Find where the given text appears and provide that cell's center as (X, Y) coordinate. 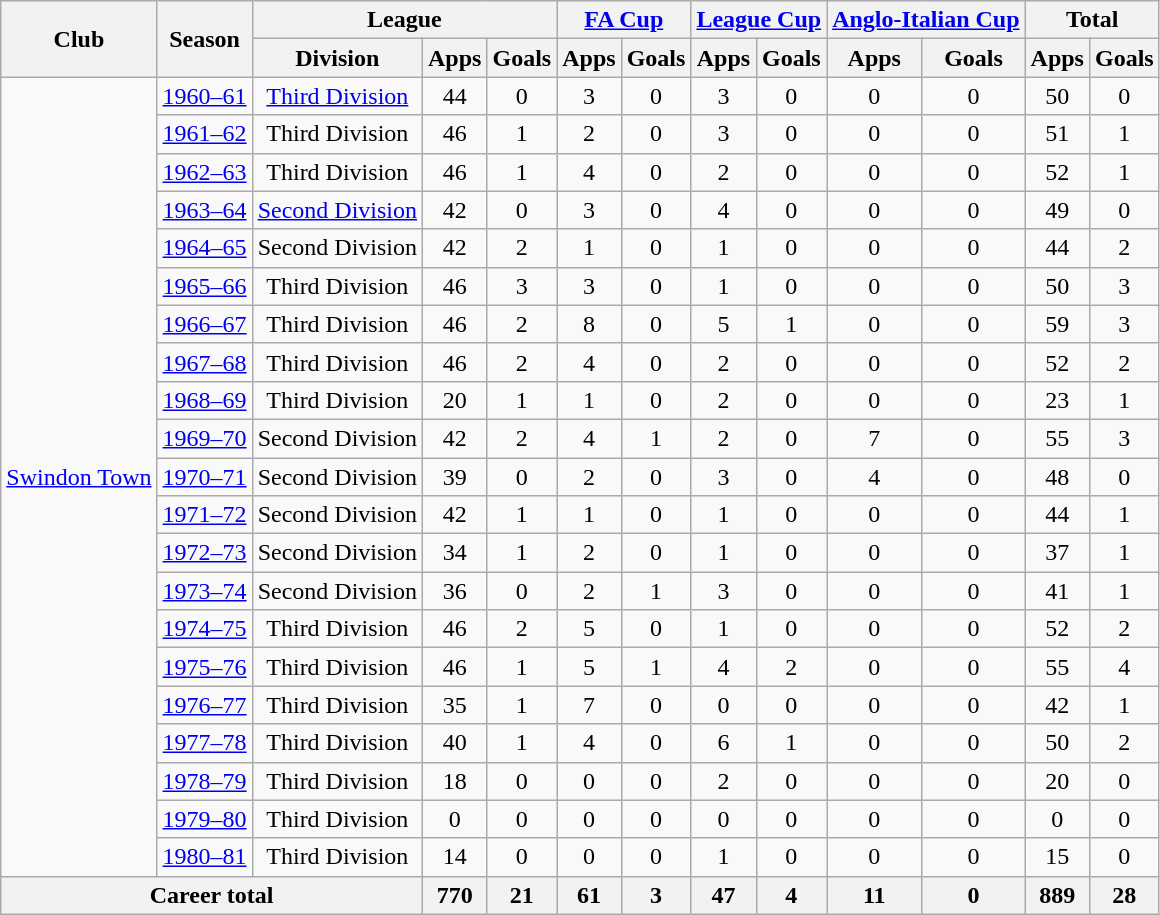
18 (455, 781)
770 (455, 895)
1974–75 (204, 629)
FA Cup (624, 20)
51 (1057, 134)
36 (455, 591)
28 (1124, 895)
1975–76 (204, 667)
1964–65 (204, 248)
23 (1057, 400)
1978–79 (204, 781)
6 (724, 743)
1972–73 (204, 553)
1977–78 (204, 743)
35 (455, 705)
Career total (212, 895)
59 (1057, 324)
48 (1057, 477)
1967–68 (204, 362)
41 (1057, 591)
1960–61 (204, 96)
47 (724, 895)
Total (1092, 20)
889 (1057, 895)
8 (589, 324)
1970–71 (204, 477)
1973–74 (204, 591)
Swindon Town (79, 476)
1980–81 (204, 857)
1968–69 (204, 400)
Anglo-Italian Cup (926, 20)
1966–67 (204, 324)
Club (79, 39)
11 (874, 895)
37 (1057, 553)
1963–64 (204, 210)
40 (455, 743)
1979–80 (204, 819)
1962–63 (204, 172)
Season (204, 39)
1976–77 (204, 705)
League Cup (759, 20)
1969–70 (204, 438)
34 (455, 553)
61 (589, 895)
1971–72 (204, 515)
39 (455, 477)
49 (1057, 210)
21 (522, 895)
Division (337, 58)
14 (455, 857)
League (404, 20)
1965–66 (204, 286)
1961–62 (204, 134)
15 (1057, 857)
